Output the [X, Y] coordinate of the center of the cell containing the given text.  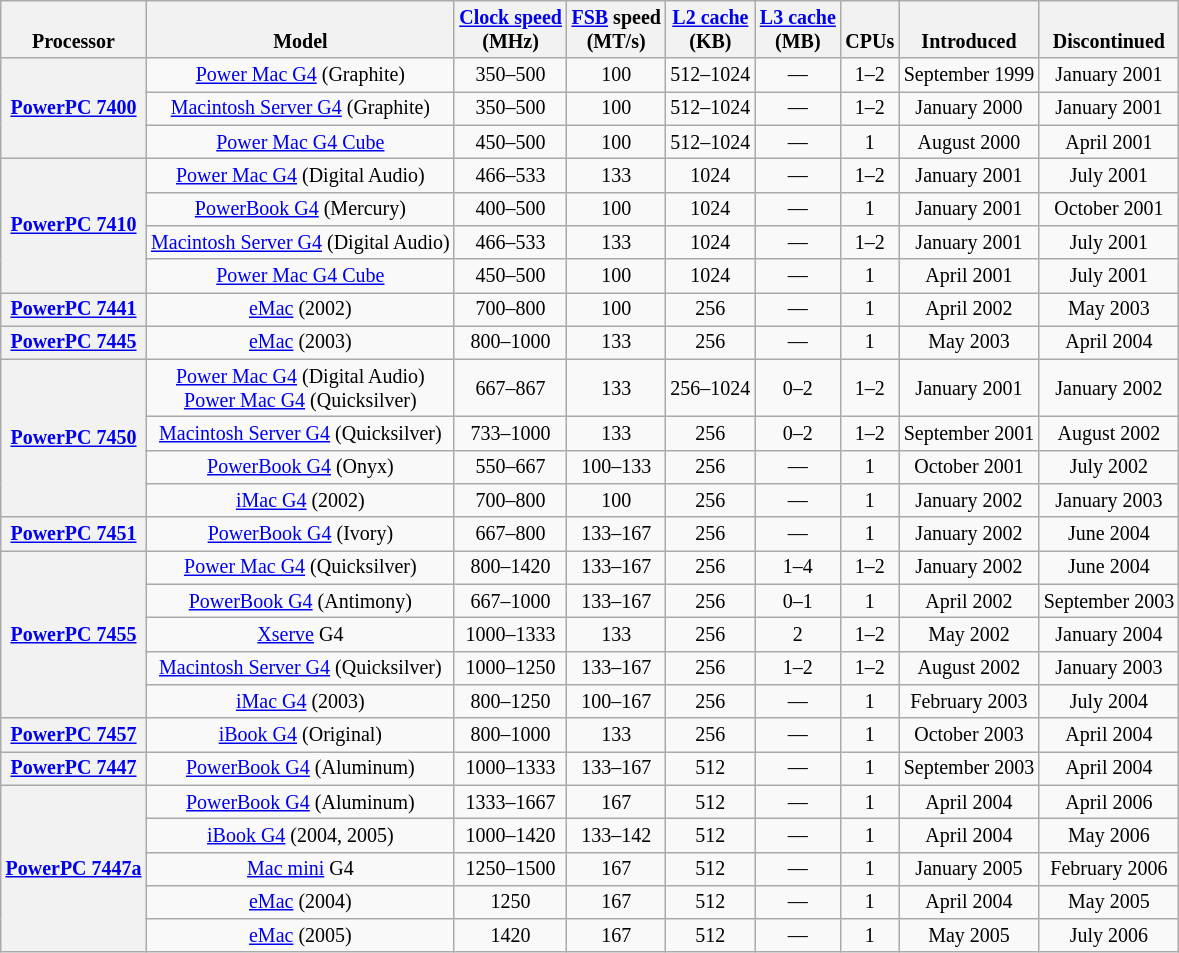
400–500 [510, 208]
1000–1420 [510, 836]
256–1024 [710, 388]
Model [300, 30]
667–1000 [510, 602]
PowerPC 7447 [74, 768]
PowerPC 7400 [74, 109]
PowerBook G4 (Onyx) [300, 468]
eMac (2004) [300, 902]
Power Mac G4 (Digital Audio) [300, 176]
800–1250 [510, 702]
January 2000 [969, 108]
Mac mini G4 [300, 868]
1–4 [798, 568]
Processor [74, 30]
PowerPC 7450 [74, 439]
PowerPC 7455 [74, 634]
Introduced [969, 30]
eMac (2005) [300, 936]
Power Mac G4 (Graphite) [300, 76]
1250 [510, 902]
July 2002 [1109, 468]
667–800 [510, 534]
February 2006 [1109, 868]
PowerPC 7447a [74, 868]
PowerBook G4 (Ivory) [300, 534]
PowerPC 7410 [74, 226]
2 [798, 634]
Xserve G4 [300, 634]
Power Mac G4 (Quicksilver) [300, 568]
1333–1667 [510, 802]
PowerBook G4 (Mercury) [300, 208]
FSB speed(MT/s) [616, 30]
iMac G4 (2003) [300, 702]
PowerPC 7445 [74, 342]
July 2006 [1109, 936]
September 1999 [969, 76]
800–1420 [510, 568]
October 2003 [969, 734]
Clock speed(MHz) [510, 30]
January 2004 [1109, 634]
L2 cache(KB) [710, 30]
iBook G4 (Original) [300, 734]
0–1 [798, 602]
February 2003 [969, 702]
CPUs [870, 30]
733–1000 [510, 434]
Discontinued [1109, 30]
May 2002 [969, 634]
May 2006 [1109, 836]
Power Mac G4 (Digital Audio)Power Mac G4 (Quicksilver) [300, 388]
July 2004 [1109, 702]
iMac G4 (2002) [300, 500]
eMac (2002) [300, 310]
January 2005 [969, 868]
September 2001 [969, 434]
Macintosh Server G4 (Digital Audio) [300, 242]
133–142 [616, 836]
100–167 [616, 702]
August 2000 [969, 142]
PowerPC 7441 [74, 310]
100–133 [616, 468]
1000–1250 [510, 668]
Macintosh Server G4 (Graphite) [300, 108]
iBook G4 (2004, 2005) [300, 836]
PowerPC 7457 [74, 734]
PowerPC 7451 [74, 534]
L3 cache(MB) [798, 30]
1420 [510, 936]
667–867 [510, 388]
550–667 [510, 468]
eMac (2003) [300, 342]
PowerBook G4 (Antimony) [300, 602]
April 2006 [1109, 802]
1250–1500 [510, 868]
